From the cell containing the given text, extract its center point as [X, Y] coordinate. 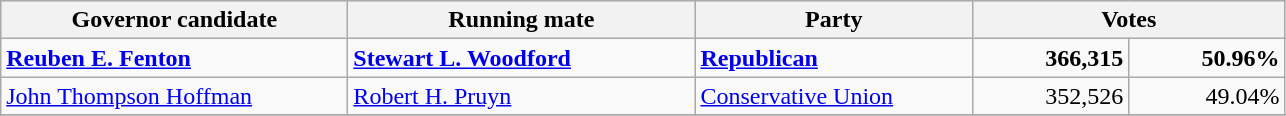
Party [834, 20]
Reuben E. Fenton [174, 58]
352,526 [1051, 96]
366,315 [1051, 58]
Votes [1129, 20]
Republican [834, 58]
49.04% [1207, 96]
Conservative Union [834, 96]
50.96% [1207, 58]
Running mate [522, 20]
Stewart L. Woodford [522, 58]
Governor candidate [174, 20]
John Thompson Hoffman [174, 96]
Robert H. Pruyn [522, 96]
